Identify which cell holds the provided text, then report its [X, Y] central coordinate. 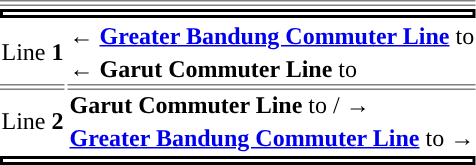
Garut Commuter Line to / → [272, 104]
Line 2 [32, 120]
← Greater Bandung Commuter Line to [272, 36]
Greater Bandung Commuter Line to → [272, 138]
Line 1 [32, 53]
← Garut Commuter Line to [272, 70]
